Find where the given text appears and provide that cell's center as (X, Y) coordinate. 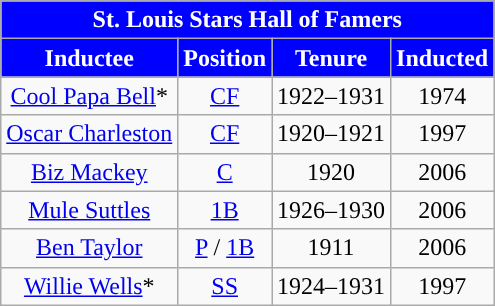
1B (225, 210)
Tenure (332, 58)
1926–1930 (332, 210)
Willie Wells* (90, 286)
Inducted (442, 58)
1924–1931 (332, 286)
C (225, 172)
Cool Papa Bell* (90, 96)
Inductee (90, 58)
SS (225, 286)
Ben Taylor (90, 248)
Position (225, 58)
Biz Mackey (90, 172)
1911 (332, 248)
Oscar Charleston (90, 134)
1920 (332, 172)
1922–1931 (332, 96)
Mule Suttles (90, 210)
1974 (442, 96)
1920–1921 (332, 134)
St. Louis Stars Hall of Famers (248, 20)
P / 1B (225, 248)
